Scan for the cell matching the given text and deliver its [X, Y] coordinate at center. 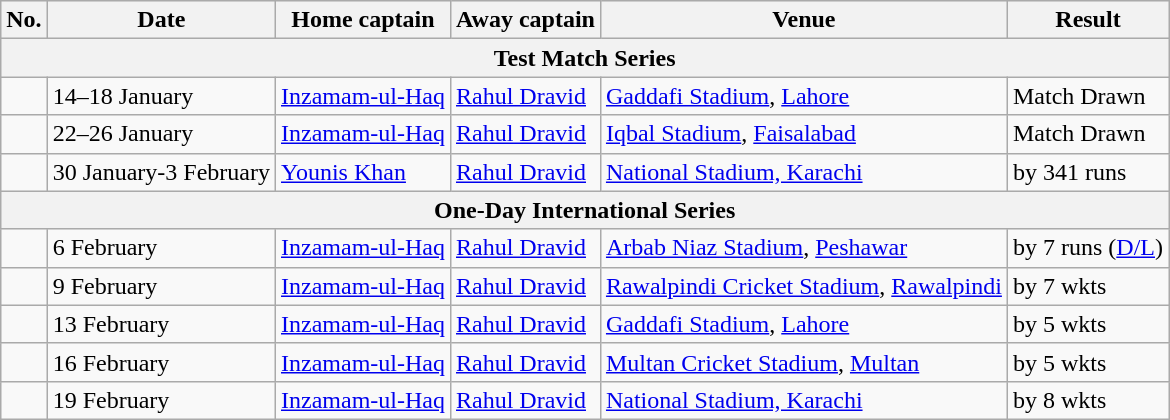
Younis Khan [362, 172]
14–18 January [161, 96]
by 341 runs [1088, 172]
One-Day International Series [585, 210]
16 February [161, 362]
Result [1088, 20]
Venue [804, 20]
6 February [161, 248]
by 7 runs (D/L) [1088, 248]
19 February [161, 400]
13 February [161, 324]
Date [161, 20]
30 January-3 February [161, 172]
Home captain [362, 20]
22–26 January [161, 134]
Away captain [525, 20]
Multan Cricket Stadium, Multan [804, 362]
Arbab Niaz Stadium, Peshawar [804, 248]
Iqbal Stadium, Faisalabad [804, 134]
by 7 wkts [1088, 286]
Rawalpindi Cricket Stadium, Rawalpindi [804, 286]
9 February [161, 286]
No. [24, 20]
by 8 wkts [1088, 400]
Test Match Series [585, 58]
